Return [X, Y] of the center of cell containing provided text 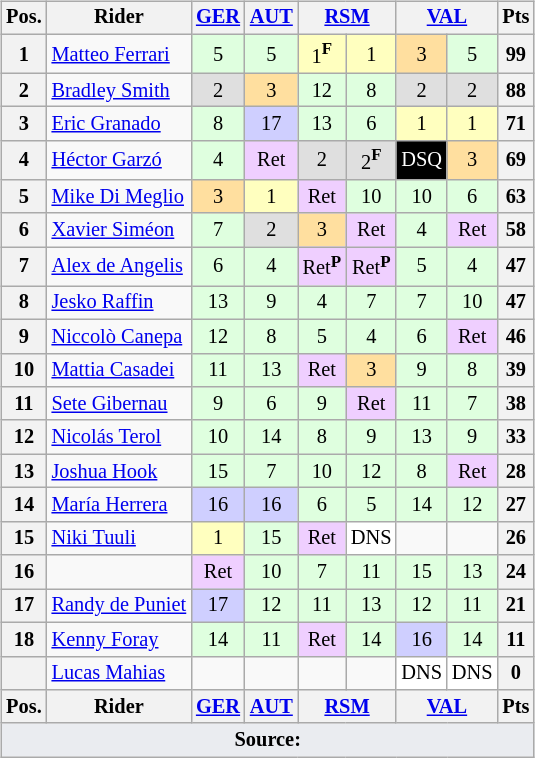
39 [516, 370]
Bradley Smith [119, 90]
Randy de Puniet [119, 606]
38 [516, 404]
Mattia Casadei [119, 370]
Joshua Hook [119, 471]
28 [516, 471]
88 [516, 90]
Eric Granado [119, 124]
63 [516, 197]
1F [322, 54]
Alex de Angelis [119, 266]
99 [516, 54]
27 [516, 505]
58 [516, 230]
María Herrera [119, 505]
2F [371, 160]
26 [516, 538]
24 [516, 572]
Héctor Garzó [119, 160]
Lucas Mahias [119, 673]
46 [516, 336]
18 [24, 639]
Xavier Siméon [119, 230]
21 [516, 606]
Niccolò Canepa [119, 336]
Matteo Ferrari [119, 54]
71 [516, 124]
33 [516, 437]
Kenny Foray [119, 639]
Source: [268, 740]
Jesko Raffin [119, 303]
Mike Di Meglio [119, 197]
DSQ [421, 160]
Niki Tuuli [119, 538]
Sete Gibernau [119, 404]
69 [516, 160]
Nicolás Terol [119, 437]
0 [516, 673]
